Pinpoint the cell where the given text exists, returning its (X, Y) midpoint coordinate. 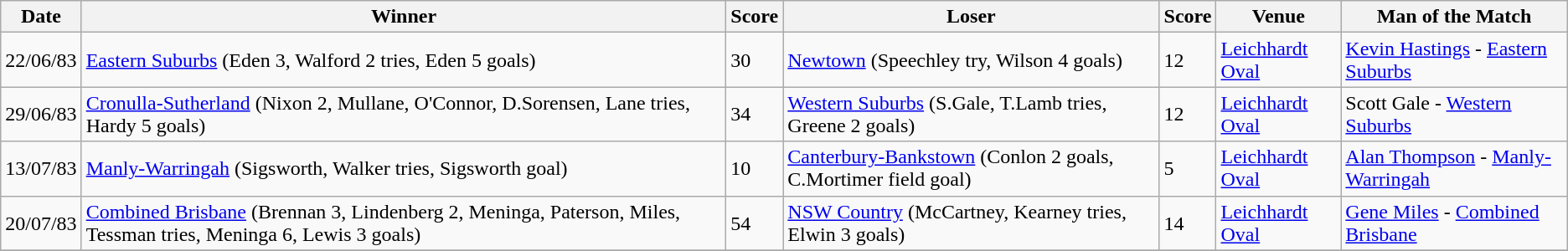
Loser (972, 17)
5 (1188, 169)
Venue (1278, 17)
Man of the Match (1454, 17)
Combined Brisbane (Brennan 3, Lindenberg 2, Meninga, Paterson, Miles, Tessman tries, Meninga 6, Lewis 3 goals) (404, 223)
Date (41, 17)
Alan Thompson - Manly-Warringah (1454, 169)
20/07/83 (41, 223)
34 (755, 114)
Canterbury-Bankstown (Conlon 2 goals, C.Mortimer field goal) (972, 169)
14 (1188, 223)
Kevin Hastings - Eastern Suburbs (1454, 60)
Western Suburbs (S.Gale, T.Lamb tries, Greene 2 goals) (972, 114)
29/06/83 (41, 114)
Eastern Suburbs (Eden 3, Walford 2 tries, Eden 5 goals) (404, 60)
Gene Miles - Combined Brisbane (1454, 223)
Manly-Warringah (Sigsworth, Walker tries, Sigsworth goal) (404, 169)
Newtown (Speechley try, Wilson 4 goals) (972, 60)
22/06/83 (41, 60)
13/07/83 (41, 169)
30 (755, 60)
Winner (404, 17)
NSW Country (McCartney, Kearney tries, Elwin 3 goals) (972, 223)
54 (755, 223)
Cronulla-Sutherland (Nixon 2, Mullane, O'Connor, D.Sorensen, Lane tries, Hardy 5 goals) (404, 114)
10 (755, 169)
Scott Gale - Western Suburbs (1454, 114)
